Capture the cell that displays the provided text and extract its [x, y] central coordinate. 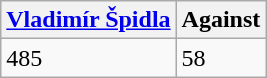
Against [221, 20]
58 [221, 58]
Vladimír Špidla [88, 20]
485 [88, 58]
